Output the [x, y] coordinate of the center of the cell containing the given text.  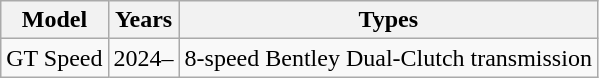
Model [54, 20]
8-speed Bentley Dual-Clutch transmission [388, 58]
Years [144, 20]
Types [388, 20]
GT Speed [54, 58]
2024– [144, 58]
